Return the [X, Y] coordinate for the center point of the cell that contains the specified text.  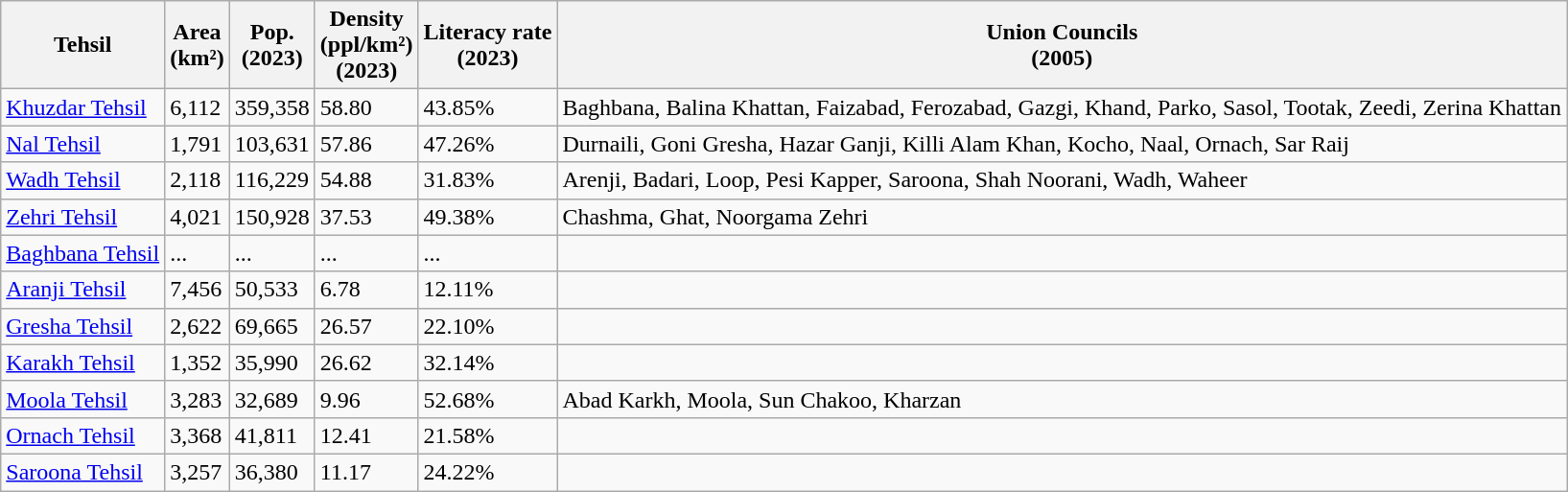
150,928 [272, 217]
Zehri Tehsil [82, 217]
Aranji Tehsil [82, 290]
Ornach Tehsil [82, 435]
24.22% [487, 472]
Nal Tehsil [82, 144]
Wadh Tehsil [82, 180]
103,631 [272, 144]
Density(ppl/km²)(2023) [366, 45]
Abad Karkh, Moola, Sun Chakoo, Kharzan [1063, 399]
41,811 [272, 435]
50,533 [272, 290]
Tehsil [82, 45]
31.83% [487, 180]
Moola Tehsil [82, 399]
6,112 [198, 107]
1,352 [198, 363]
2,622 [198, 326]
6.78 [366, 290]
9.96 [366, 399]
26.57 [366, 326]
12.11% [487, 290]
3,283 [198, 399]
36,380 [272, 472]
359,358 [272, 107]
7,456 [198, 290]
Arenji, Badari, Loop, Pesi Kapper, Saroona, Shah Noorani, Wadh, Waheer [1063, 180]
54.88 [366, 180]
4,021 [198, 217]
116,229 [272, 180]
69,665 [272, 326]
58.80 [366, 107]
52.68% [487, 399]
22.10% [487, 326]
3,257 [198, 472]
Chashma, Ghat, Noorgama Zehri [1063, 217]
49.38% [487, 217]
1,791 [198, 144]
Durnaili, Goni Gresha, Hazar Ganji, Killi Alam Khan, Kocho, Naal, Ornach, Sar Raij [1063, 144]
2,118 [198, 180]
Saroona Tehsil [82, 472]
21.58% [487, 435]
32,689 [272, 399]
32.14% [487, 363]
3,368 [198, 435]
47.26% [487, 144]
12.41 [366, 435]
11.17 [366, 472]
26.62 [366, 363]
57.86 [366, 144]
Literacy rate(2023) [487, 45]
37.53 [366, 217]
Karakh Tehsil [82, 363]
Khuzdar Tehsil [82, 107]
Union Councils(2005) [1063, 45]
Baghbana, Balina Khattan, Faizabad, Ferozabad, Gazgi, Khand, Parko, Sasol, Tootak, Zeedi, Zerina Khattan [1063, 107]
35,990 [272, 363]
Baghbana Tehsil [82, 253]
Gresha Tehsil [82, 326]
43.85% [487, 107]
Area(km²) [198, 45]
Pop.(2023) [272, 45]
